From the cell containing the given text, extract its center point as [x, y] coordinate. 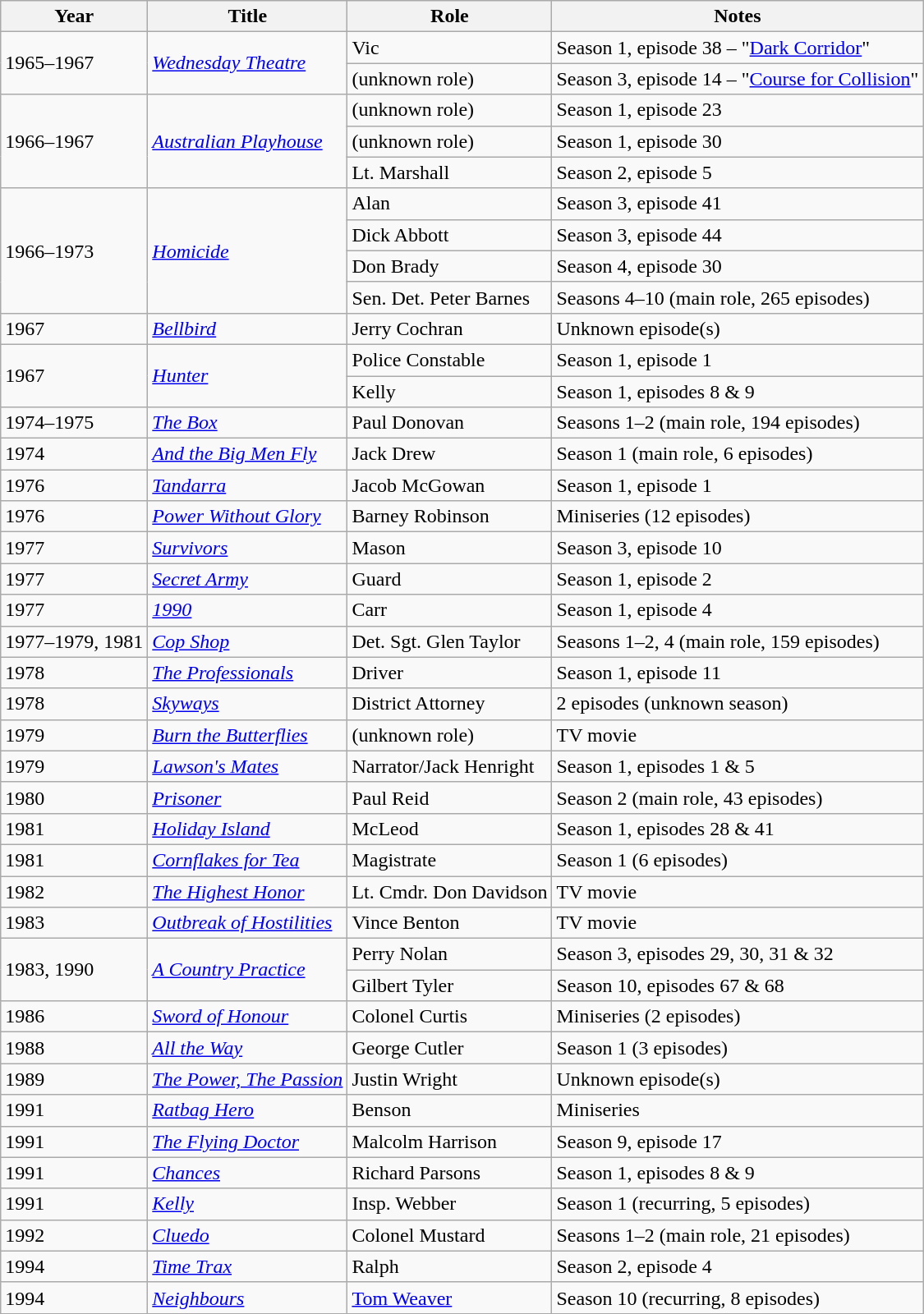
Benson [450, 1110]
Season 1, episode 30 [738, 141]
Season 1, episode 23 [738, 110]
Insp. Webber [450, 1204]
1986 [74, 1017]
Alan [450, 204]
Magistrate [450, 860]
1974 [74, 454]
Seasons 1–2, 4 (main role, 159 episodes) [738, 641]
1966–1973 [74, 250]
1982 [74, 891]
Season 1, episode 38 – "Dark Corridor" [738, 48]
1992 [74, 1235]
Dick Abbott [450, 235]
Outbreak of Hostilities [248, 923]
The Highest Honor [248, 891]
Driver [450, 673]
1983, 1990 [74, 970]
Ralph [450, 1266]
Season 3, episode 44 [738, 235]
Sword of Honour [248, 1017]
Carr [450, 610]
The Box [248, 423]
Det. Sgt. Glen Taylor [450, 641]
The Power, The Passion [248, 1079]
And the Big Men Fly [248, 454]
Bellbird [248, 328]
Season 1 (recurring, 5 episodes) [738, 1204]
1990 [248, 610]
2 episodes (unknown season) [738, 704]
Secret Army [248, 579]
Gilbert Tyler [450, 985]
Australian Playhouse [248, 141]
1989 [74, 1079]
Burn the Butterflies [248, 735]
1966–1967 [74, 141]
Season 1, episodes 1 & 5 [738, 766]
Lawson's Mates [248, 766]
1983 [74, 923]
Don Brady [450, 266]
Season 3, episode 41 [738, 204]
A Country Practice [248, 970]
Season 1 (6 episodes) [738, 860]
Season 2 (main role, 43 episodes) [738, 797]
Barney Robinson [450, 517]
Colonel Curtis [450, 1017]
Tom Weaver [450, 1298]
1988 [74, 1048]
Miniseries (2 episodes) [738, 1017]
Season 3, episodes 29, 30, 31 & 32 [738, 954]
Perry Nolan [450, 954]
Season 3, episode 14 – "Course for Collision" [738, 79]
Ratbag Hero [248, 1110]
Police Constable [450, 360]
Seasons 1–2 (main role, 21 episodes) [738, 1235]
Seasons 1–2 (main role, 194 episodes) [738, 423]
Cluedo [248, 1235]
Notes [738, 16]
Hunter [248, 375]
Cornflakes for Tea [248, 860]
Holiday Island [248, 829]
Richard Parsons [450, 1173]
Season 1, episode 11 [738, 673]
The Flying Doctor [248, 1142]
Season 10, episodes 67 & 68 [738, 985]
Sen. Det. Peter Barnes [450, 297]
George Cutler [450, 1048]
McLeod [450, 829]
Season 1, episode 2 [738, 579]
Tandarra [248, 485]
Guard [450, 579]
Jacob McGowan [450, 485]
1980 [74, 797]
Justin Wright [450, 1079]
District Attorney [450, 704]
Malcolm Harrison [450, 1142]
Season 2, episode 4 [738, 1266]
Time Trax [248, 1266]
Miniseries (12 episodes) [738, 517]
Season 9, episode 17 [738, 1142]
1977–1979, 1981 [74, 641]
1974–1975 [74, 423]
Chances [248, 1173]
Power Without Glory [248, 517]
Jack Drew [450, 454]
Season 2, episode 5 [738, 172]
Season 1, episodes 28 & 41 [738, 829]
Colonel Mustard [450, 1235]
Seasons 4–10 (main role, 265 episodes) [738, 297]
All the Way [248, 1048]
Title [248, 16]
Season 1 (3 episodes) [738, 1048]
Paul Donovan [450, 423]
Neighbours [248, 1298]
Cop Shop [248, 641]
Vic [450, 48]
The Professionals [248, 673]
Role [450, 16]
Prisoner [248, 797]
Season 1 (main role, 6 episodes) [738, 454]
Narrator/Jack Henright [450, 766]
Skyways [248, 704]
1965–1967 [74, 63]
Season 1, episode 4 [738, 610]
Season 4, episode 30 [738, 266]
Lt. Cmdr. Don Davidson [450, 891]
Mason [450, 548]
Homicide [248, 250]
Miniseries [738, 1110]
Survivors [248, 548]
Paul Reid [450, 797]
Season 10 (recurring, 8 episodes) [738, 1298]
Lt. Marshall [450, 172]
Vince Benton [450, 923]
Year [74, 16]
Wednesday Theatre [248, 63]
Jerry Cochran [450, 328]
Season 3, episode 10 [738, 548]
